For the text-containing cell, return its midpoint in (X, Y) coordinate format. 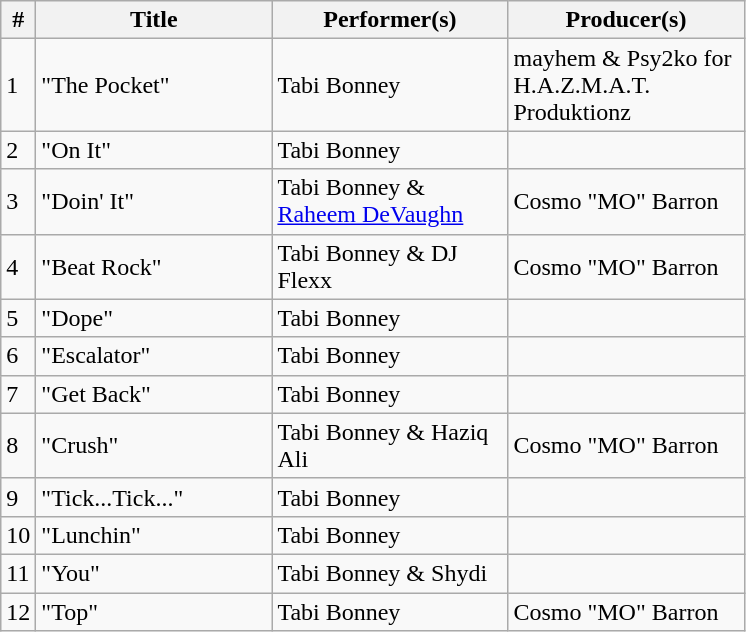
"Beat Rock" (154, 266)
7 (18, 394)
Performer(s) (390, 20)
"Tick...Tick..." (154, 497)
"Crush" (154, 446)
8 (18, 446)
6 (18, 356)
10 (18, 535)
12 (18, 611)
# (18, 20)
Title (154, 20)
"Dope" (154, 318)
Producer(s) (626, 20)
2 (18, 150)
mayhem & Psy2ko for H.A.Z.M.A.T. Produktionz (626, 85)
Tabi Bonney & Shydi (390, 573)
"Escalator" (154, 356)
"You" (154, 573)
1 (18, 85)
4 (18, 266)
"Top" (154, 611)
5 (18, 318)
Tabi Bonney & Haziq Ali (390, 446)
11 (18, 573)
"Lunchin" (154, 535)
Tabi Bonney & Raheem DeVaughn (390, 202)
9 (18, 497)
"The Pocket" (154, 85)
3 (18, 202)
"Get Back" (154, 394)
Tabi Bonney & DJ Flexx (390, 266)
"On It" (154, 150)
"Doin' It" (154, 202)
